From the cell containing the given text, extract its center point as [X, Y] coordinate. 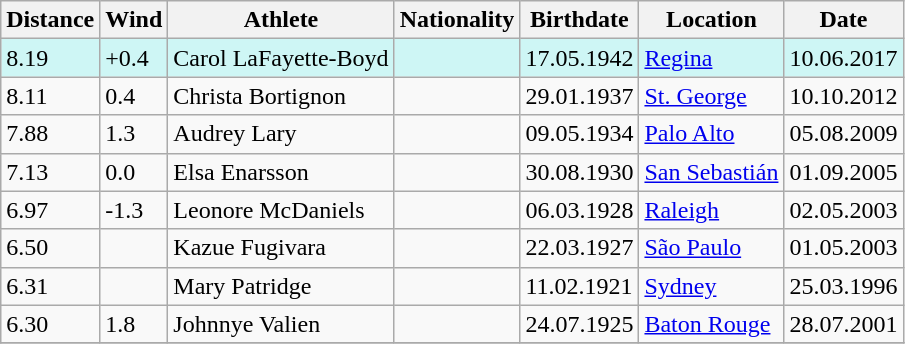
-1.3 [134, 210]
1.8 [134, 324]
Baton Rouge [712, 324]
Johnnye Valien [281, 324]
30.08.1930 [580, 172]
+0.4 [134, 58]
Raleigh [712, 210]
San Sebastián [712, 172]
Date [844, 20]
24.07.1925 [580, 324]
1.3 [134, 134]
17.05.1942 [580, 58]
Carol LaFayette-Boyd [281, 58]
06.03.1928 [580, 210]
Distance [50, 20]
Regina [712, 58]
Mary Patridge [281, 286]
0.0 [134, 172]
8.11 [50, 96]
11.02.1921 [580, 286]
10.06.2017 [844, 58]
7.13 [50, 172]
Wind [134, 20]
6.30 [50, 324]
6.50 [50, 248]
São Paulo [712, 248]
29.01.1937 [580, 96]
8.19 [50, 58]
25.03.1996 [844, 286]
Christa Bortignon [281, 96]
09.05.1934 [580, 134]
Sydney [712, 286]
Location [712, 20]
6.97 [50, 210]
10.10.2012 [844, 96]
St. George [712, 96]
Palo Alto [712, 134]
Leonore McDaniels [281, 210]
22.03.1927 [580, 248]
Elsa Enarsson [281, 172]
Nationality [457, 20]
02.05.2003 [844, 210]
01.05.2003 [844, 248]
0.4 [134, 96]
01.09.2005 [844, 172]
Birthdate [580, 20]
Kazue Fugivara [281, 248]
05.08.2009 [844, 134]
Audrey Lary [281, 134]
7.88 [50, 134]
28.07.2001 [844, 324]
Athlete [281, 20]
6.31 [50, 286]
